Scan for the cell matching the given text and deliver its [X, Y] coordinate at center. 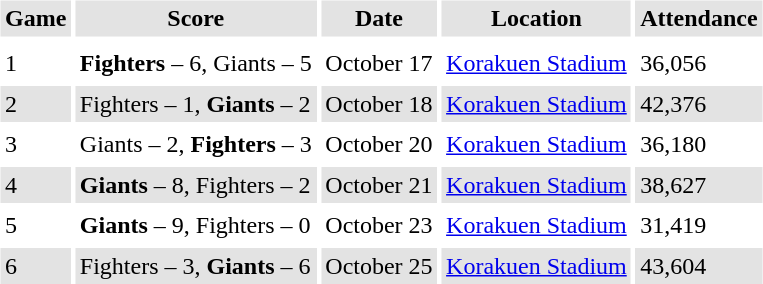
Giants – 8, Fighters – 2 [196, 185]
3 [35, 144]
Giants – 9, Fighters – 0 [196, 226]
2 [35, 104]
1 [35, 64]
43,604 [699, 266]
42,376 [699, 104]
38,627 [699, 185]
4 [35, 185]
Giants – 2, Fighters – 3 [196, 144]
Date [379, 18]
October 25 [379, 266]
36,180 [699, 144]
Attendance [699, 18]
Fighters – 1, Giants – 2 [196, 104]
October 18 [379, 104]
October 23 [379, 226]
31,419 [699, 226]
October 20 [379, 144]
October 21 [379, 185]
5 [35, 226]
6 [35, 266]
Fighters – 6, Giants – 5 [196, 64]
Game [35, 18]
Fighters – 3, Giants – 6 [196, 266]
October 17 [379, 64]
Location [537, 18]
36,056 [699, 64]
Score [196, 18]
